Output the [x, y] coordinate of the center of the cell containing the given text.  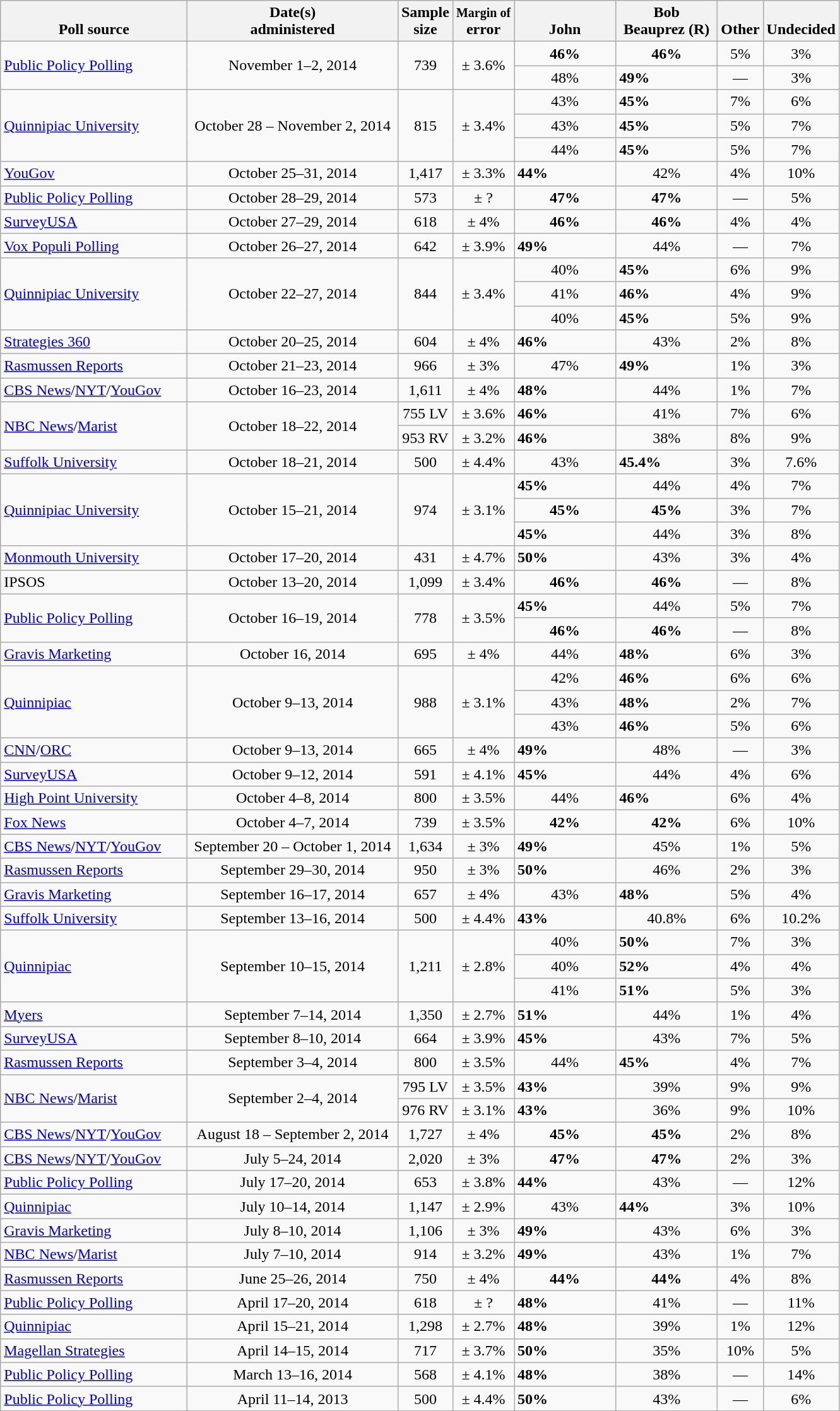
Myers [94, 1014]
June 25–26, 2014 [293, 1278]
October 4–8, 2014 [293, 798]
October 16–19, 2014 [293, 618]
1,211 [425, 966]
October 28–29, 2014 [293, 198]
October 20–25, 2014 [293, 342]
September 16–17, 2014 [293, 894]
Poll source [94, 21]
604 [425, 342]
657 [425, 894]
Monmouth University [94, 558]
April 11–14, 2013 [293, 1398]
573 [425, 198]
1,298 [425, 1326]
Magellan Strategies [94, 1350]
7.6% [801, 462]
± 3.7% [483, 1350]
950 [425, 870]
966 [425, 366]
591 [425, 774]
1,350 [425, 1014]
36% [666, 1111]
September 13–16, 2014 [293, 918]
September 3–4, 2014 [293, 1062]
1,106 [425, 1231]
1,611 [425, 390]
665 [425, 750]
815 [425, 126]
52% [666, 966]
October 21–23, 2014 [293, 366]
976 RV [425, 1111]
IPSOS [94, 582]
695 [425, 654]
October 26–27, 2014 [293, 245]
November 1–2, 2014 [293, 66]
April 14–15, 2014 [293, 1350]
October 15–21, 2014 [293, 510]
Fox News [94, 822]
July 5–24, 2014 [293, 1159]
October 25–31, 2014 [293, 174]
1,727 [425, 1135]
August 18 – September 2, 2014 [293, 1135]
October 16–23, 2014 [293, 390]
October 4–7, 2014 [293, 822]
1,099 [425, 582]
755 LV [425, 414]
± 4.7% [483, 558]
October 22–27, 2014 [293, 293]
September 7–14, 2014 [293, 1014]
35% [666, 1350]
664 [425, 1038]
± 2.9% [483, 1207]
11% [801, 1302]
April 17–20, 2014 [293, 1302]
September 29–30, 2014 [293, 870]
750 [425, 1278]
778 [425, 618]
844 [425, 293]
September 20 – October 1, 2014 [293, 846]
1,417 [425, 174]
653 [425, 1183]
High Point University [94, 798]
September 10–15, 2014 [293, 966]
BobBeauprez (R) [666, 21]
Margin oferror [483, 21]
April 15–21, 2014 [293, 1326]
795 LV [425, 1086]
974 [425, 510]
1,634 [425, 846]
± 3.8% [483, 1183]
October 16, 2014 [293, 654]
Undecided [801, 21]
September 8–10, 2014 [293, 1038]
± 3.3% [483, 174]
October 18–22, 2014 [293, 426]
953 RV [425, 438]
14% [801, 1374]
September 2–4, 2014 [293, 1098]
± 2.8% [483, 966]
July 17–20, 2014 [293, 1183]
Other [740, 21]
July 10–14, 2014 [293, 1207]
October 27–29, 2014 [293, 221]
October 13–20, 2014 [293, 582]
431 [425, 558]
Date(s)administered [293, 21]
568 [425, 1374]
July 7–10, 2014 [293, 1255]
717 [425, 1350]
10.2% [801, 918]
988 [425, 702]
October 18–21, 2014 [293, 462]
1,147 [425, 1207]
October 28 – November 2, 2014 [293, 126]
July 8–10, 2014 [293, 1231]
Vox Populi Polling [94, 245]
642 [425, 245]
40.8% [666, 918]
October 17–20, 2014 [293, 558]
October 9–12, 2014 [293, 774]
Samplesize [425, 21]
March 13–16, 2014 [293, 1374]
45.4% [666, 462]
Strategies 360 [94, 342]
2,020 [425, 1159]
914 [425, 1255]
John [565, 21]
CNN/ORC [94, 750]
YouGov [94, 174]
